Provide the (x, y) coordinate of the cell's center where the given text is located.  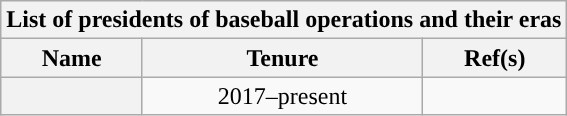
2017–present (282, 96)
Tenure (282, 58)
List of presidents of baseball operations and their eras (284, 20)
Ref(s) (495, 58)
Name (72, 58)
